For the text-containing cell, return its midpoint in [X, Y] coordinate format. 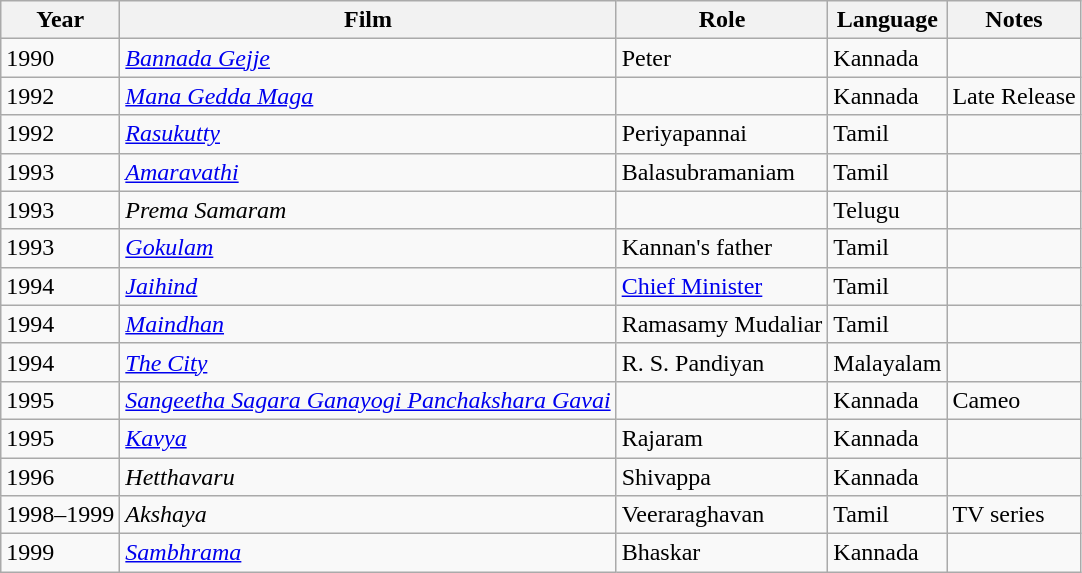
Shivappa [722, 477]
R. S. Pandiyan [722, 362]
1990 [60, 58]
Hetthavaru [368, 477]
Late Release [1014, 96]
Prema Samaram [368, 210]
Year [60, 20]
Periyapannai [722, 134]
Ramasamy Mudaliar [722, 324]
Rajaram [722, 438]
Kannan's father [722, 248]
1999 [60, 553]
Akshaya [368, 515]
Notes [1014, 20]
Gokulam [368, 248]
Kavya [368, 438]
Telugu [888, 210]
Language [888, 20]
Rasukutty [368, 134]
Film [368, 20]
Sambhrama [368, 553]
Sangeetha Sagara Ganayogi Panchakshara Gavai [368, 400]
Bhaskar [722, 553]
The City [368, 362]
1998–1999 [60, 515]
Maindhan [368, 324]
Role [722, 20]
Malayalam [888, 362]
Cameo [1014, 400]
TV series [1014, 515]
Veeraraghavan [722, 515]
Balasubramaniam [722, 172]
Chief Minister [722, 286]
Mana Gedda Maga [368, 96]
Peter [722, 58]
Amaravathi [368, 172]
1996 [60, 477]
Jaihind [368, 286]
Bannada Gejje [368, 58]
